Capture the cell that displays the provided text and extract its [X, Y] central coordinate. 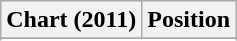
Position [189, 20]
Chart (2011) [72, 20]
